Extract the [X, Y] coordinate from the center of the cell holding the provided text.  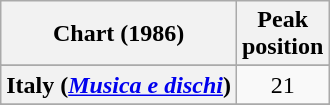
21 [282, 85]
Peakposition [282, 34]
Chart (1986) [119, 34]
Italy (Musica e dischi) [119, 85]
